Locate the cell with the specified text and output its [x, y] center coordinate. 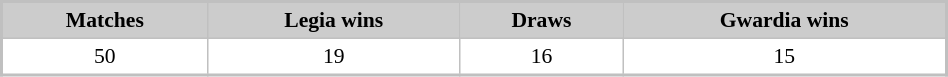
Gwardia wins [785, 20]
15 [785, 56]
Legia wins [334, 20]
Draws [542, 20]
19 [334, 56]
16 [542, 56]
50 [105, 56]
Matches [105, 20]
